Identify which cell holds the provided text, then report its [X, Y] central coordinate. 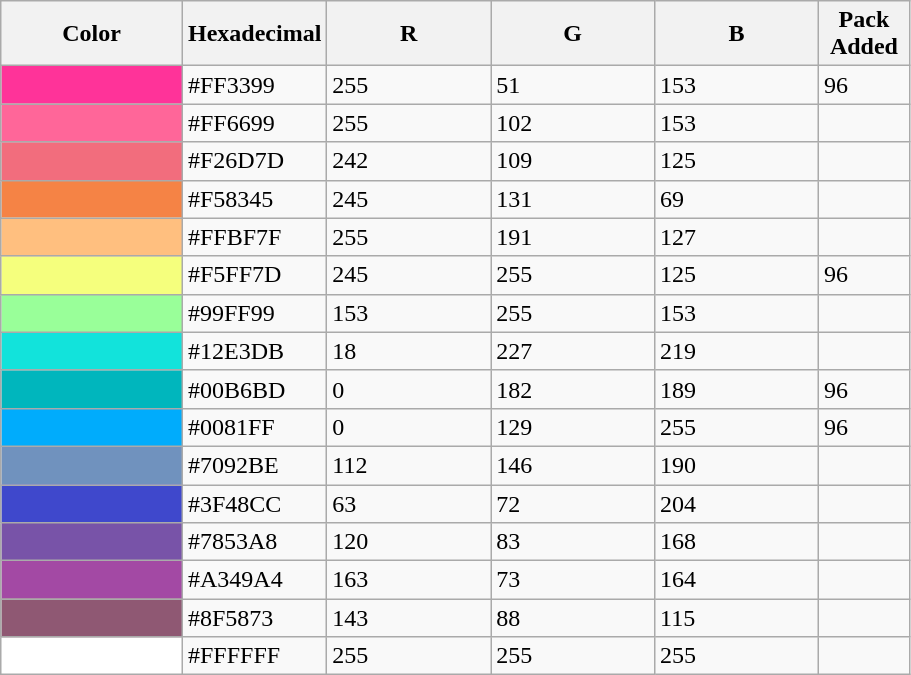
#8F5873 [254, 618]
G [573, 34]
#F58345 [254, 199]
#F26D7D [254, 161]
B [737, 34]
#3F48CC [254, 503]
191 [573, 237]
Hexadecimal [254, 34]
164 [737, 580]
204 [737, 503]
227 [573, 351]
#12E3DB [254, 351]
146 [573, 465]
168 [737, 542]
120 [409, 542]
#F5FF7D [254, 275]
#99FF99 [254, 313]
102 [573, 123]
127 [737, 237]
112 [409, 465]
#7092BE [254, 465]
#FF6699 [254, 123]
#00B6BD [254, 389]
Pack Added [864, 34]
163 [409, 580]
#0081FF [254, 427]
83 [573, 542]
182 [573, 389]
143 [409, 618]
189 [737, 389]
88 [573, 618]
51 [573, 85]
#7853A8 [254, 542]
63 [409, 503]
18 [409, 351]
115 [737, 618]
Color [92, 34]
#FFBF7F [254, 237]
219 [737, 351]
109 [573, 161]
69 [737, 199]
242 [409, 161]
73 [573, 580]
131 [573, 199]
#A349A4 [254, 580]
190 [737, 465]
129 [573, 427]
#FFFFFF [254, 656]
72 [573, 503]
R [409, 34]
#FF3399 [254, 85]
